Return (X, Y) of the center of cell containing provided text 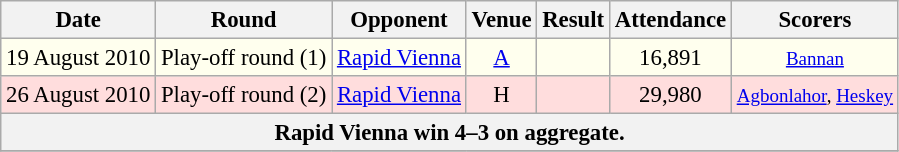
Bannan (814, 58)
Play-off round (2) (244, 95)
Play-off round (1) (244, 58)
Rapid Vienna win 4–3 on aggregate. (450, 133)
16,891 (670, 58)
Result (574, 20)
Attendance (670, 20)
A (502, 58)
26 August 2010 (78, 95)
Opponent (400, 20)
Date (78, 20)
Agbonlahor, Heskey (814, 95)
Round (244, 20)
Scorers (814, 20)
19 August 2010 (78, 58)
Venue (502, 20)
H (502, 95)
29,980 (670, 95)
